Detect which cell encompasses the target text, then output its (x, y) center coordinate. 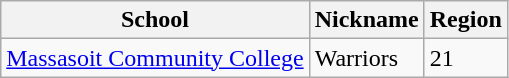
Massasoit Community College (155, 58)
Nickname (366, 20)
School (155, 20)
Warriors (366, 58)
21 (466, 58)
Region (466, 20)
